Capture the cell that displays the provided text and extract its (x, y) central coordinate. 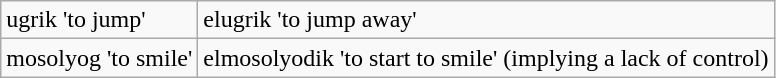
mosolyog 'to smile' (100, 58)
elugrik 'to jump away' (486, 20)
elmosolyodik 'to start to smile' (implying a lack of control) (486, 58)
ugrik 'to jump' (100, 20)
